Output the (x, y) coordinate of the center of the cell containing the given text.  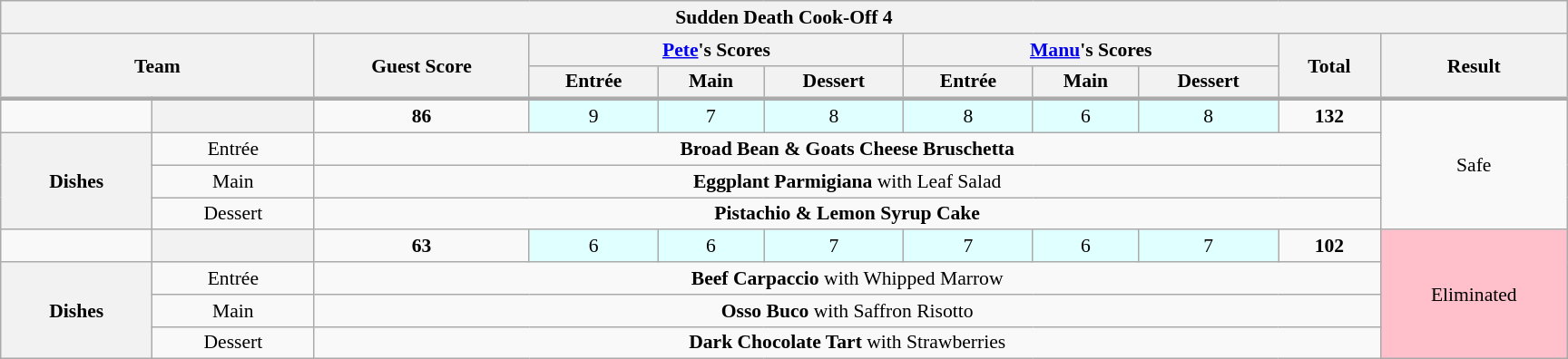
Osso Buco with Saffron Risotto (848, 311)
Total (1330, 67)
Broad Bean & Goats Cheese Bruschetta (848, 150)
63 (421, 247)
Guest Score (421, 67)
Team (158, 67)
Pete's Scores (717, 50)
102 (1330, 247)
Result (1474, 67)
Sudden Death Cook-Off 4 (784, 17)
Beef Carpaccio with Whipped Marrow (848, 278)
Manu's Scores (1091, 50)
Dark Chocolate Tart with Strawberries (848, 343)
86 (421, 116)
Pistachio & Lemon Syrup Cake (848, 214)
132 (1330, 116)
Safe (1474, 165)
Eggplant Parmigiana with Leaf Salad (848, 181)
Eliminated (1474, 295)
9 (593, 116)
